Locate the cell with the specified text and output its [x, y] center coordinate. 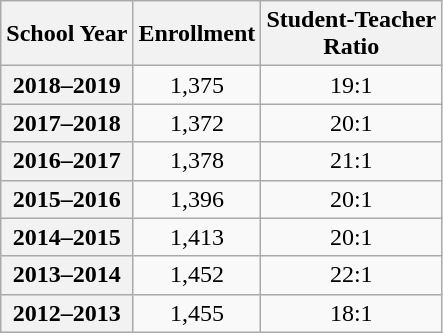
2014–2015 [67, 237]
1,452 [197, 275]
School Year [67, 34]
1,413 [197, 237]
21:1 [352, 161]
1,372 [197, 123]
2012–2013 [67, 313]
Enrollment [197, 34]
22:1 [352, 275]
2016–2017 [67, 161]
Student-Teacher Ratio [352, 34]
1,375 [197, 85]
1,455 [197, 313]
2013–2014 [67, 275]
1,396 [197, 199]
2017–2018 [67, 123]
18:1 [352, 313]
2018–2019 [67, 85]
2015–2016 [67, 199]
1,378 [197, 161]
19:1 [352, 85]
